From the cell containing the given text, extract its center point as (X, Y) coordinate. 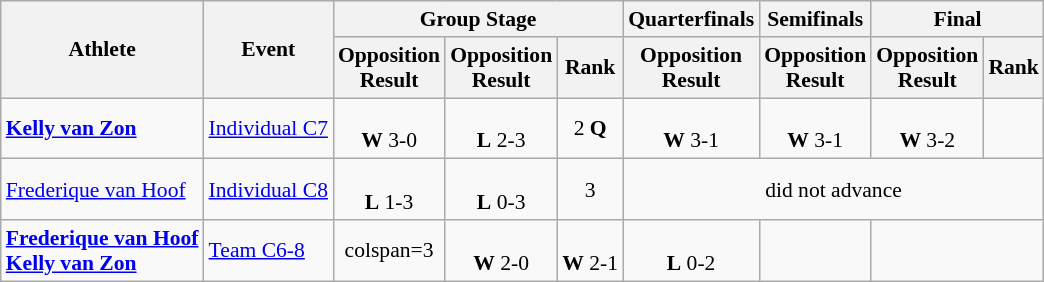
W 3-0 (389, 128)
Quarterfinals (691, 19)
L 0-3 (501, 190)
W 3-2 (927, 128)
L 0-2 (691, 250)
Frederique van Hoof (102, 190)
Semifinals (815, 19)
Individual C8 (268, 190)
W 2-0 (501, 250)
Kelly van Zon (102, 128)
L 2-3 (501, 128)
Frederique van HoofKelly van Zon (102, 250)
colspan=3 (389, 250)
2 Q (590, 128)
Team C6-8 (268, 250)
Group Stage (478, 19)
did not advance (834, 190)
Individual C7 (268, 128)
L 1-3 (389, 190)
Event (268, 50)
Final (958, 19)
Athlete (102, 50)
W 2-1 (590, 250)
3 (590, 190)
